Search for the cell housing the specified text and yield its [X, Y] center coordinate. 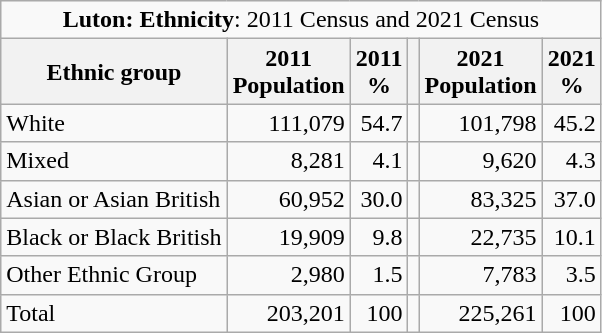
1.5 [379, 275]
60,952 [288, 199]
Total [114, 313]
19,909 [288, 237]
4.3 [572, 161]
101,798 [480, 123]
2011% [379, 72]
203,201 [288, 313]
Black or Black British [114, 237]
225,261 [480, 313]
Luton: Ethnicity: 2011 Census and 2021 Census [301, 20]
Asian or Asian British [114, 199]
Other Ethnic Group [114, 275]
White [114, 123]
37.0 [572, 199]
9,620 [480, 161]
2011Population [288, 72]
Mixed [114, 161]
2,980 [288, 275]
22,735 [480, 237]
4.1 [379, 161]
45.2 [572, 123]
111,079 [288, 123]
54.7 [379, 123]
Ethnic group [114, 72]
2021% [572, 72]
10.1 [572, 237]
30.0 [379, 199]
2021Population [480, 72]
83,325 [480, 199]
7,783 [480, 275]
3.5 [572, 275]
9.8 [379, 237]
8,281 [288, 161]
